For the text-containing cell, return its midpoint in (x, y) coordinate format. 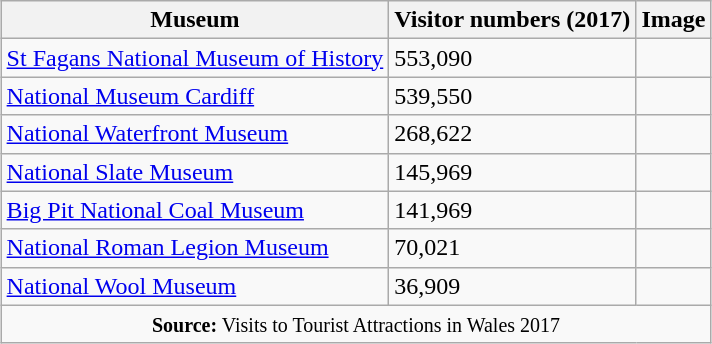
St Fagans National Museum of History (195, 58)
Source: Visits to Tourist Attractions in Wales 2017 (356, 324)
Visitor numbers (2017) (512, 20)
National Slate Museum (195, 172)
National Wool Museum (195, 286)
268,622 (512, 134)
National Roman Legion Museum (195, 248)
539,550 (512, 96)
National Museum Cardiff (195, 96)
Image (674, 20)
National Waterfront Museum (195, 134)
553,090 (512, 58)
70,021 (512, 248)
145,969 (512, 172)
36,909 (512, 286)
141,969 (512, 210)
Big Pit National Coal Museum (195, 210)
Museum (195, 20)
